Identify which cell holds the provided text, then report its (x, y) central coordinate. 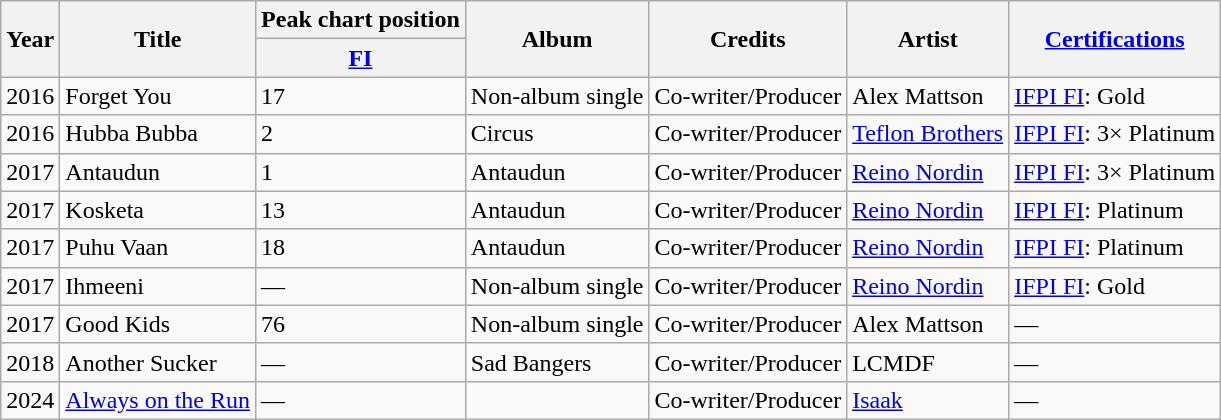
Puhu Vaan (158, 248)
Teflon Brothers (928, 134)
Isaak (928, 400)
18 (361, 248)
Certifications (1115, 39)
Ihmeeni (158, 286)
Peak chart position (361, 20)
Sad Bangers (557, 362)
2018 (30, 362)
Hubba Bubba (158, 134)
Year (30, 39)
Kosketa (158, 210)
Forget You (158, 96)
Good Kids (158, 324)
2024 (30, 400)
76 (361, 324)
LCMDF (928, 362)
Another Sucker (158, 362)
Album (557, 39)
Credits (748, 39)
2 (361, 134)
Always on the Run (158, 400)
FI (361, 58)
1 (361, 172)
Artist (928, 39)
Title (158, 39)
17 (361, 96)
13 (361, 210)
Circus (557, 134)
